From the cell containing the given text, extract its center point as (X, Y) coordinate. 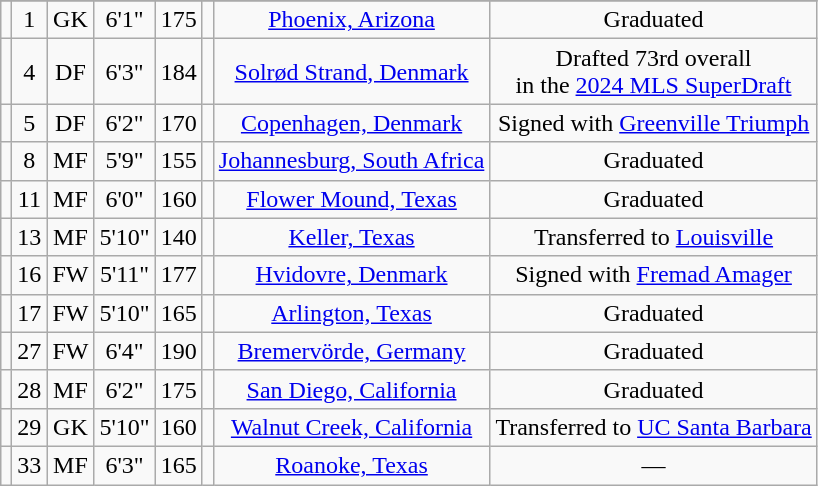
5'11" (124, 275)
San Diego, California (352, 389)
184 (178, 72)
Roanoke, Texas (352, 465)
Signed with Fremad Amager (654, 275)
Transferred to Louisville (654, 237)
5 (30, 123)
Signed with Greenville Triumph (654, 123)
8 (30, 161)
28 (30, 389)
5'9" (124, 161)
Walnut Creek, California (352, 427)
Bremervörde, Germany (352, 351)
6'4" (124, 351)
140 (178, 237)
Phoenix, Arizona (352, 20)
Flower Mound, Texas (352, 199)
17 (30, 313)
6'1" (124, 20)
13 (30, 237)
Keller, Texas (352, 237)
170 (178, 123)
190 (178, 351)
29 (30, 427)
16 (30, 275)
1 (30, 20)
Arlington, Texas (352, 313)
11 (30, 199)
Hvidovre, Denmark (352, 275)
4 (30, 72)
Copenhagen, Denmark (352, 123)
177 (178, 275)
— (654, 465)
33 (30, 465)
Transferred to UC Santa Barbara (654, 427)
Solrød Strand, Denmark (352, 72)
155 (178, 161)
Drafted 73rd overallin the 2024 MLS SuperDraft (654, 72)
6'0" (124, 199)
Johannesburg, South Africa (352, 161)
27 (30, 351)
